Return [X, Y] of the center of cell containing provided text 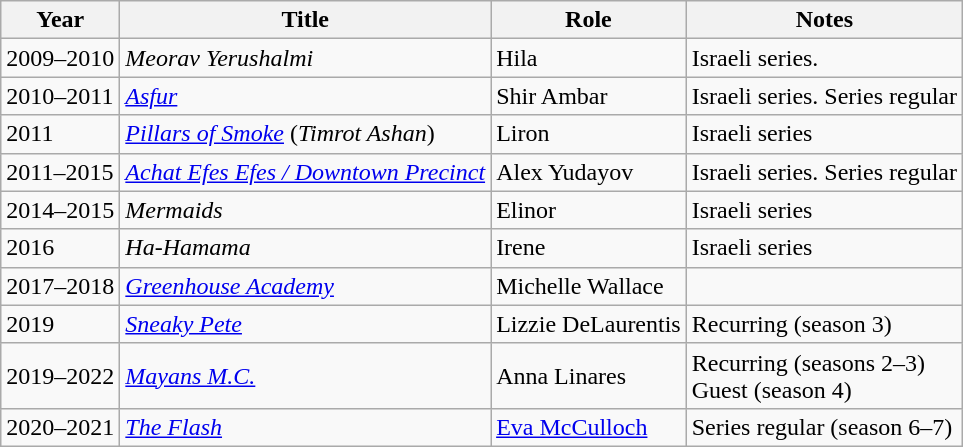
2014–2015 [60, 210]
2017–2018 [60, 286]
Ha-Hamama [306, 248]
Year [60, 20]
Meorav Yerushalmi [306, 58]
Israeli series. [824, 58]
Mermaids [306, 210]
Anna Linares [589, 376]
Liron [589, 134]
The Flash [306, 427]
Lizzie DeLaurentis [589, 324]
Mayans M.C. [306, 376]
Achat Efes Efes / Downtown Precinct [306, 172]
Sneaky Pete [306, 324]
Eva McCulloch [589, 427]
Shir Ambar [589, 96]
Series regular (season 6–7) [824, 427]
2011–2015 [60, 172]
Hila [589, 58]
Title [306, 20]
2016 [60, 248]
Asfur [306, 96]
2019 [60, 324]
Alex Yudayov [589, 172]
Role [589, 20]
Irene [589, 248]
Pillars of Smoke (Timrot Ashan) [306, 134]
Elinor [589, 210]
2009–2010 [60, 58]
Michelle Wallace [589, 286]
Greenhouse Academy [306, 286]
2011 [60, 134]
Recurring (season 3) [824, 324]
Notes [824, 20]
2010–2011 [60, 96]
2019–2022 [60, 376]
Recurring (seasons 2–3)Guest (season 4) [824, 376]
2020–2021 [60, 427]
